Locate the cell with the specified text and output its (x, y) center coordinate. 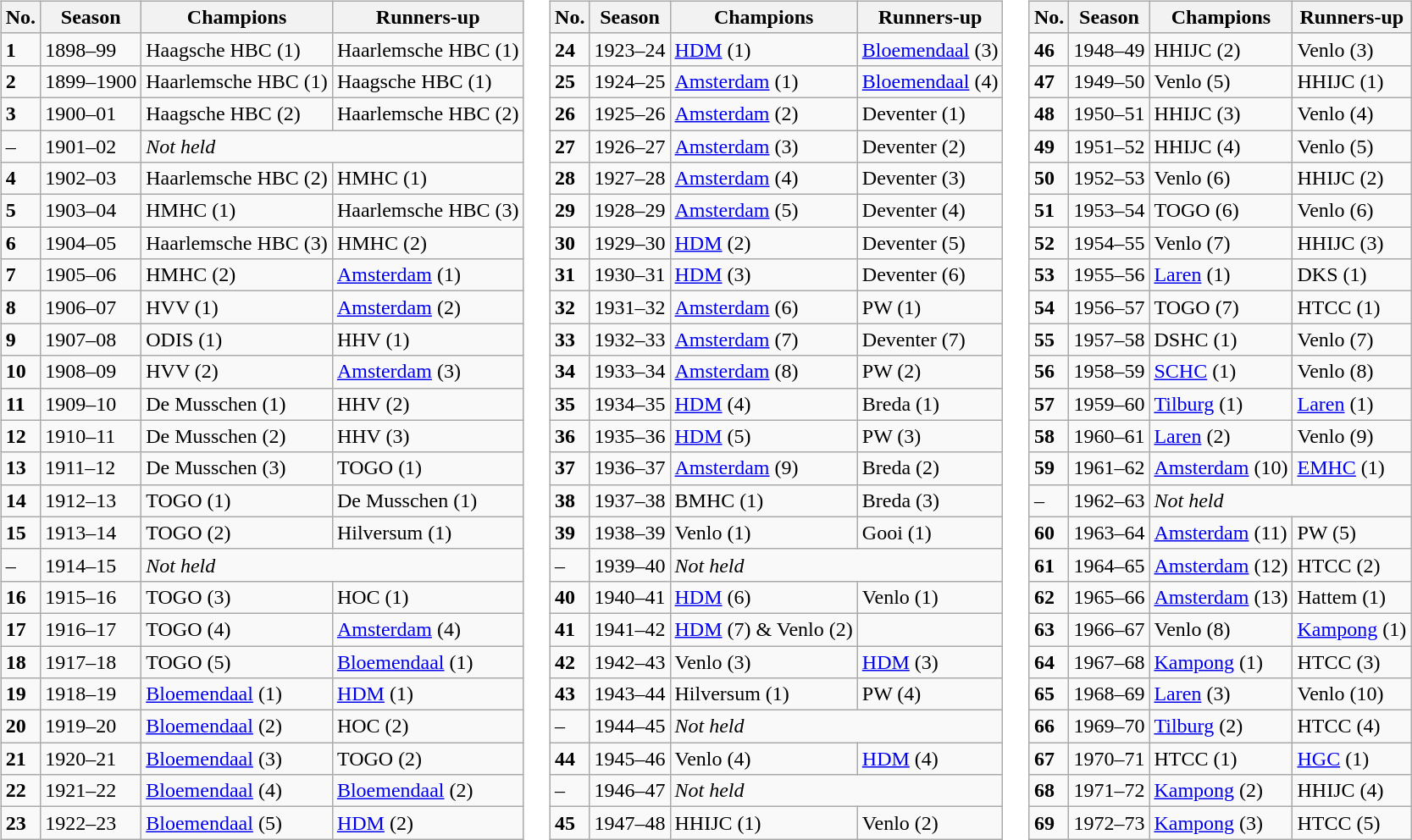
PW (3) (930, 436)
1964–65 (1110, 565)
1904–05 (91, 243)
1944–45 (630, 727)
Deventer (3) (930, 179)
ODIS (1) (237, 340)
1945–46 (630, 759)
69 (1049, 823)
Laren (2) (1221, 436)
1942–43 (630, 661)
46 (1049, 49)
Hattem (1) (1352, 597)
17 (20, 629)
HTCC (5) (1352, 823)
1902–03 (91, 179)
1928–29 (630, 211)
1937–38 (630, 500)
34 (570, 372)
1967–68 (1110, 661)
1920–21 (91, 759)
5 (20, 211)
65 (1049, 694)
1898–99 (91, 49)
58 (1049, 436)
62 (1049, 597)
1969–70 (1110, 727)
HHV (3) (428, 436)
Venlo (2) (930, 823)
1926–27 (630, 146)
41 (570, 629)
Venlo (9) (1352, 436)
HVV (1) (237, 307)
3 (20, 113)
Breda (3) (930, 500)
18 (20, 661)
39 (570, 533)
53 (1049, 275)
57 (1049, 404)
36 (570, 436)
Breda (1) (930, 404)
1952–53 (1110, 179)
1955–56 (1110, 275)
1921–22 (91, 791)
1900–01 (91, 113)
1910–11 (91, 436)
PW (5) (1352, 533)
38 (570, 500)
23 (20, 823)
Amsterdam (7) (764, 340)
1971–72 (1110, 791)
SCHC (1) (1221, 372)
30 (570, 243)
21 (20, 759)
1962–63 (1110, 500)
24 (570, 49)
20 (20, 727)
1936–37 (630, 468)
1972–73 (1110, 823)
Gooi (1) (930, 533)
1930–31 (630, 275)
66 (1049, 727)
1903–04 (91, 211)
HDM (7) & Venlo (2) (764, 629)
1939–40 (630, 565)
Deventer (6) (930, 275)
1929–30 (630, 243)
60 (1049, 533)
1968–69 (1110, 694)
HTCC (4) (1352, 727)
1953–54 (1110, 211)
1924–25 (630, 81)
HOC (2) (428, 727)
PW (2) (930, 372)
67 (1049, 759)
1940–41 (630, 597)
HDM (5) (764, 436)
Breda (2) (930, 468)
Laren (3) (1221, 694)
Tilburg (1) (1221, 404)
1918–19 (91, 694)
Haagsche HBC (2) (237, 113)
1925–26 (630, 113)
HOC (1) (428, 597)
16 (20, 597)
51 (1049, 211)
22 (20, 791)
TOGO (4) (237, 629)
50 (1049, 179)
1958–59 (1110, 372)
56 (1049, 372)
1965–66 (1110, 597)
44 (570, 759)
6 (20, 243)
1950–51 (1110, 113)
PW (4) (930, 694)
1935–36 (630, 436)
1941–42 (630, 629)
1908–09 (91, 372)
BMHC (1) (764, 500)
12 (20, 436)
1916–17 (91, 629)
DKS (1) (1352, 275)
40 (570, 597)
1913–14 (91, 533)
1906–07 (91, 307)
1911–12 (91, 468)
1951–52 (1110, 146)
49 (1049, 146)
Amsterdam (12) (1221, 565)
HHV (1) (428, 340)
1943–44 (630, 694)
1907–08 (91, 340)
45 (570, 823)
33 (570, 340)
1932–33 (630, 340)
1919–20 (91, 727)
De Musschen (3) (237, 468)
15 (20, 533)
1922–23 (91, 823)
7 (20, 275)
1954–55 (1110, 243)
Amsterdam (11) (1221, 533)
13 (20, 468)
1915–16 (91, 597)
HTCC (2) (1352, 565)
9 (20, 340)
43 (570, 694)
1901–02 (91, 146)
68 (1049, 791)
1917–18 (91, 661)
Amsterdam (6) (764, 307)
28 (570, 179)
48 (1049, 113)
54 (1049, 307)
TOGO (7) (1221, 307)
1959–60 (1110, 404)
1948–49 (1110, 49)
1963–64 (1110, 533)
Amsterdam (8) (764, 372)
61 (1049, 565)
1914–15 (91, 565)
1946–47 (630, 791)
1927–28 (630, 179)
Deventer (7) (930, 340)
1 (20, 49)
Deventer (4) (930, 211)
HTCC (3) (1352, 661)
64 (1049, 661)
1912–13 (91, 500)
1947–48 (630, 823)
PW (1) (930, 307)
25 (570, 81)
14 (20, 500)
1934–35 (630, 404)
1909–10 (91, 404)
Amsterdam (10) (1221, 468)
55 (1049, 340)
Amsterdam (5) (764, 211)
TOGO (3) (237, 597)
EMHC (1) (1352, 468)
11 (20, 404)
63 (1049, 629)
1905–06 (91, 275)
Kampong (3) (1221, 823)
27 (570, 146)
32 (570, 307)
2 (20, 81)
1938–39 (630, 533)
Deventer (2) (930, 146)
52 (1049, 243)
31 (570, 275)
10 (20, 372)
37 (570, 468)
De Musschen (2) (237, 436)
Amsterdam (9) (764, 468)
59 (1049, 468)
1931–32 (630, 307)
Venlo (10) (1352, 694)
1970–71 (1110, 759)
HHV (2) (428, 404)
1949–50 (1110, 81)
29 (570, 211)
1966–67 (1110, 629)
DSHC (1) (1221, 340)
Deventer (1) (930, 113)
8 (20, 307)
Bloemendaal (5) (237, 823)
Deventer (5) (930, 243)
HGC (1) (1352, 759)
35 (570, 404)
4 (20, 179)
1923–24 (630, 49)
26 (570, 113)
19 (20, 694)
Kampong (2) (1221, 791)
HVV (2) (237, 372)
1899–1900 (91, 81)
1960–61 (1110, 436)
1956–57 (1110, 307)
1957–58 (1110, 340)
TOGO (6) (1221, 211)
1961–62 (1110, 468)
HDM (6) (764, 597)
42 (570, 661)
Tilburg (2) (1221, 727)
47 (1049, 81)
TOGO (5) (237, 661)
1933–34 (630, 372)
Amsterdam (13) (1221, 597)
